Capture the cell that displays the provided text and extract its (x, y) central coordinate. 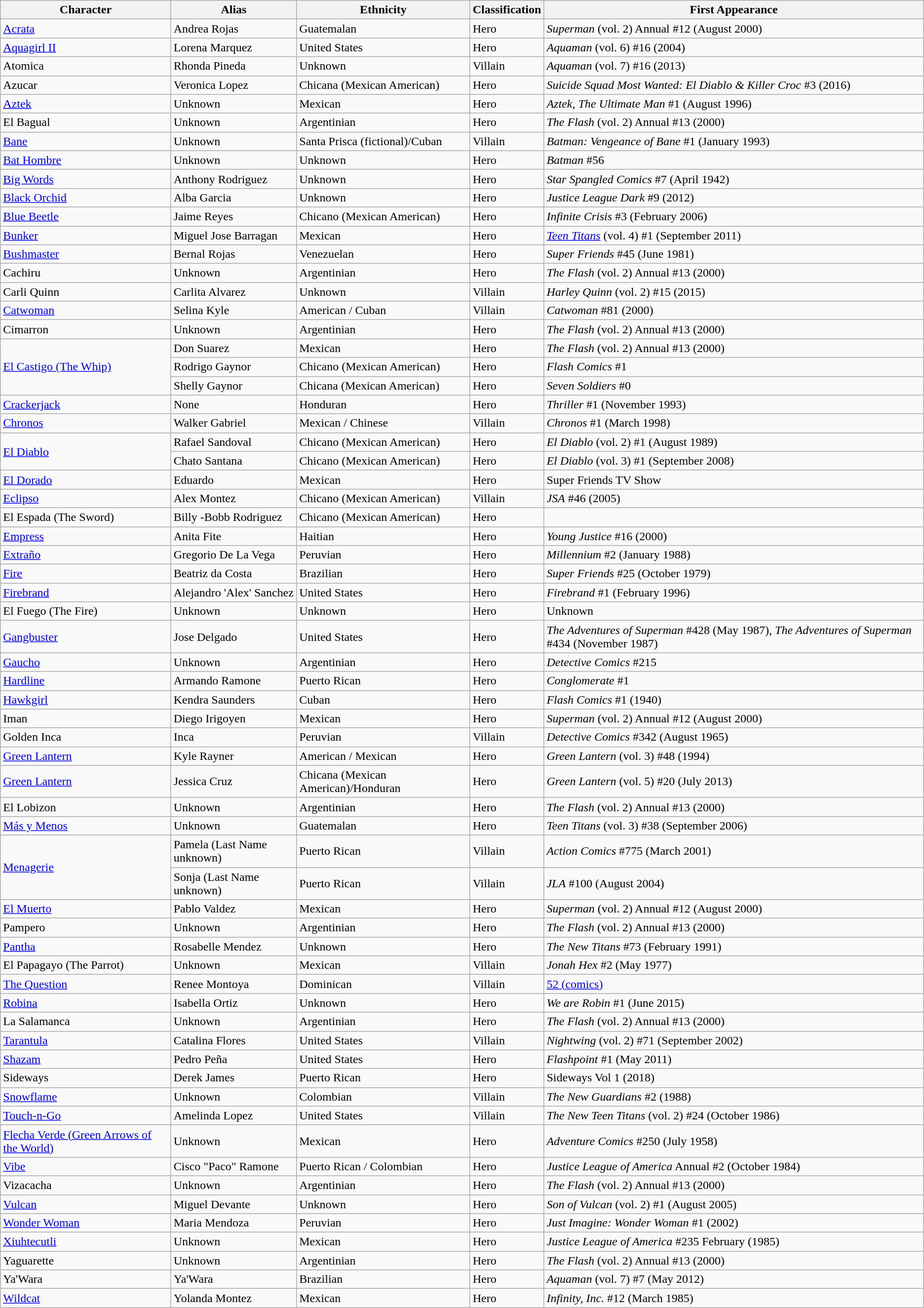
Sonja (Last Name unknown) (234, 883)
Alba Garcia (234, 198)
Crackerjack (86, 404)
Character (86, 10)
Sideways Vol 1 (2018) (733, 1078)
Kyle Rayner (234, 756)
Bernal Rojas (234, 254)
Anita Fite (234, 536)
Pablo Valdez (234, 909)
Infinite Crisis #3 (February 2006) (733, 216)
El Bagual (86, 122)
Menagerie (86, 867)
Carli Quinn (86, 292)
None (234, 404)
Bunker (86, 236)
Jonah Hex #2 (May 1977) (733, 965)
Beatriz da Costa (234, 574)
Jaime Reyes (234, 216)
Fire (86, 574)
Veronica Lopez (234, 85)
Kendra Saunders (234, 700)
Selina Kyle (234, 311)
Cachiru (86, 273)
Atomica (86, 66)
Venezuelan (383, 254)
Teen Titans (vol. 4) #1 (September 2011) (733, 236)
El Dorado (86, 479)
The New Titans #73 (February 1991) (733, 947)
El Lobizon (86, 807)
American / Cuban (383, 311)
Empress (86, 536)
Aquaman (vol. 7) #16 (2013) (733, 66)
Walker Gabriel (234, 423)
Star Spangled Comics #7 (April 1942) (733, 179)
Justice League Dark #9 (2012) (733, 198)
Touch-n-Go (86, 1115)
Seven Soldiers #0 (733, 386)
Pampero (86, 928)
Miguel Devante (234, 1204)
Gaucho (86, 662)
Extraño (86, 555)
Green Lantern (vol. 3) #48 (1994) (733, 756)
52 (comics) (733, 984)
Jessica Cruz (234, 781)
Big Words (86, 179)
Ethnicity (383, 10)
Diego Irigoyen (234, 718)
Pamela (Last Name unknown) (234, 851)
Justice League of America #235 February (1985) (733, 1242)
Yolanda Montez (234, 1298)
Maria Mendoza (234, 1223)
Detective Comics #342 (August 1965) (733, 737)
Vulcan (86, 1204)
Adventure Comics #250 (July 1958) (733, 1141)
Flash Comics #1 (1940) (733, 700)
Rhonda Pineda (234, 66)
Colombian (383, 1097)
El Diablo (86, 451)
Iman (86, 718)
Bushmaster (86, 254)
Eclipso (86, 498)
Billy -Bobb Rodriguez (234, 517)
Robina (86, 1003)
Suicide Squad Most Wanted: El Diablo & Killer Croc #3 (2016) (733, 85)
Hardline (86, 681)
El Espada (The Sword) (86, 517)
El Papagayo (The Parrot) (86, 965)
Bat Hombre (86, 160)
Alejandro 'Alex' Sanchez (234, 593)
Chato Santana (234, 461)
Más y Menos (86, 826)
Millennium #2 (January 1988) (733, 555)
Lorena Marquez (234, 47)
Isabella Ortiz (234, 1003)
Rafael Sandoval (234, 442)
Pantha (86, 947)
Teen Titans (vol. 3) #38 (September 2006) (733, 826)
Batman #56 (733, 160)
Sideways (86, 1078)
Alex Montez (234, 498)
Harley Quinn (vol. 2) #15 (2015) (733, 292)
Super Friends #25 (October 1979) (733, 574)
Armando Ramone (234, 681)
Aquaman (vol. 7) #7 (May 2012) (733, 1279)
Rosabelle Mendez (234, 947)
Firebrand #1 (February 1996) (733, 593)
Aquaman (vol. 6) #16 (2004) (733, 47)
Son of Vulcan (vol. 2) #1 (August 2005) (733, 1204)
Aztek (86, 104)
Pedro Peña (234, 1059)
Honduran (383, 404)
Alias (234, 10)
Young Justice #16 (2000) (733, 536)
El Muerto (86, 909)
Yaguarette (86, 1261)
Catalina Flores (234, 1040)
Don Suarez (234, 348)
Amelinda Lopez (234, 1115)
Wonder Woman (86, 1223)
Azucar (86, 85)
Acrata (86, 29)
First Appearance (733, 10)
Green Lantern (vol. 5) #20 (July 2013) (733, 781)
Flecha Verde (Green Arrows of the World) (86, 1141)
JLA #100 (August 2004) (733, 883)
Renee Montoya (234, 984)
Chronos #1 (March 1998) (733, 423)
Super Friends TV Show (733, 479)
El Diablo (vol. 2) #1 (August 1989) (733, 442)
Cisco "Paco" Ramone (234, 1166)
The Adventures of Superman #428 (May 1987), The Adventures of Superman #434 (November 1987) (733, 637)
Andrea Rojas (234, 29)
Jose Delgado (234, 637)
Aztek, The Ultimate Man #1 (August 1996) (733, 104)
The Question (86, 984)
Blue Beetle (86, 216)
Shazam (86, 1059)
Catwoman #81 (2000) (733, 311)
Nightwing (vol. 2) #71 (September 2002) (733, 1040)
Vibe (86, 1166)
Wildcat (86, 1298)
Bane (86, 141)
Flash Comics #1 (733, 367)
Miguel Jose Barragan (234, 236)
Mexican / Chinese (383, 423)
Inca (234, 737)
Haitian (383, 536)
Snowflame (86, 1097)
Hawkgirl (86, 700)
Gregorio De La Vega (234, 555)
Vizacacha (86, 1185)
El Castigo (The Whip) (86, 367)
Catwoman (86, 311)
Carlita Alvarez (234, 292)
Eduardo (234, 479)
Gangbuster (86, 637)
Anthony Rodriguez (234, 179)
Chicana (Mexican American)/Honduran (383, 781)
El Fuego (The Fire) (86, 611)
Action Comics #775 (March 2001) (733, 851)
Santa Prisca (fictional)/Cuban (383, 141)
Just Imagine: Wonder Woman #1 (2002) (733, 1223)
Xiuhtecutli (86, 1242)
Justice League of America Annual #2 (October 1984) (733, 1166)
Rodrigo Gaynor (234, 367)
American / Mexican (383, 756)
Conglomerate #1 (733, 681)
JSA #46 (2005) (733, 498)
Super Friends #45 (June 1981) (733, 254)
Cuban (383, 700)
Aquagirl II (86, 47)
Tarantula (86, 1040)
Cimarron (86, 329)
El Diablo (vol. 3) #1 (September 2008) (733, 461)
Dominican (383, 984)
Shelly Gaynor (234, 386)
Chronos (86, 423)
Golden Inca (86, 737)
Flashpoint #1 (May 2011) (733, 1059)
Batman: Vengeance of Bane #1 (January 1993) (733, 141)
We are Robin #1 (June 2015) (733, 1003)
Black Orchid (86, 198)
Infinity, Inc. #12 (March 1985) (733, 1298)
Derek James (234, 1078)
The New Guardians #2 (1988) (733, 1097)
Detective Comics #215 (733, 662)
La Salamanca (86, 1022)
Firebrand (86, 593)
The New Teen Titans (vol. 2) #24 (October 1986) (733, 1115)
Thriller #1 (November 1993) (733, 404)
Puerto Rican / Colombian (383, 1166)
Classification (507, 10)
